Find where the given text appears and provide that cell's center as (X, Y) coordinate. 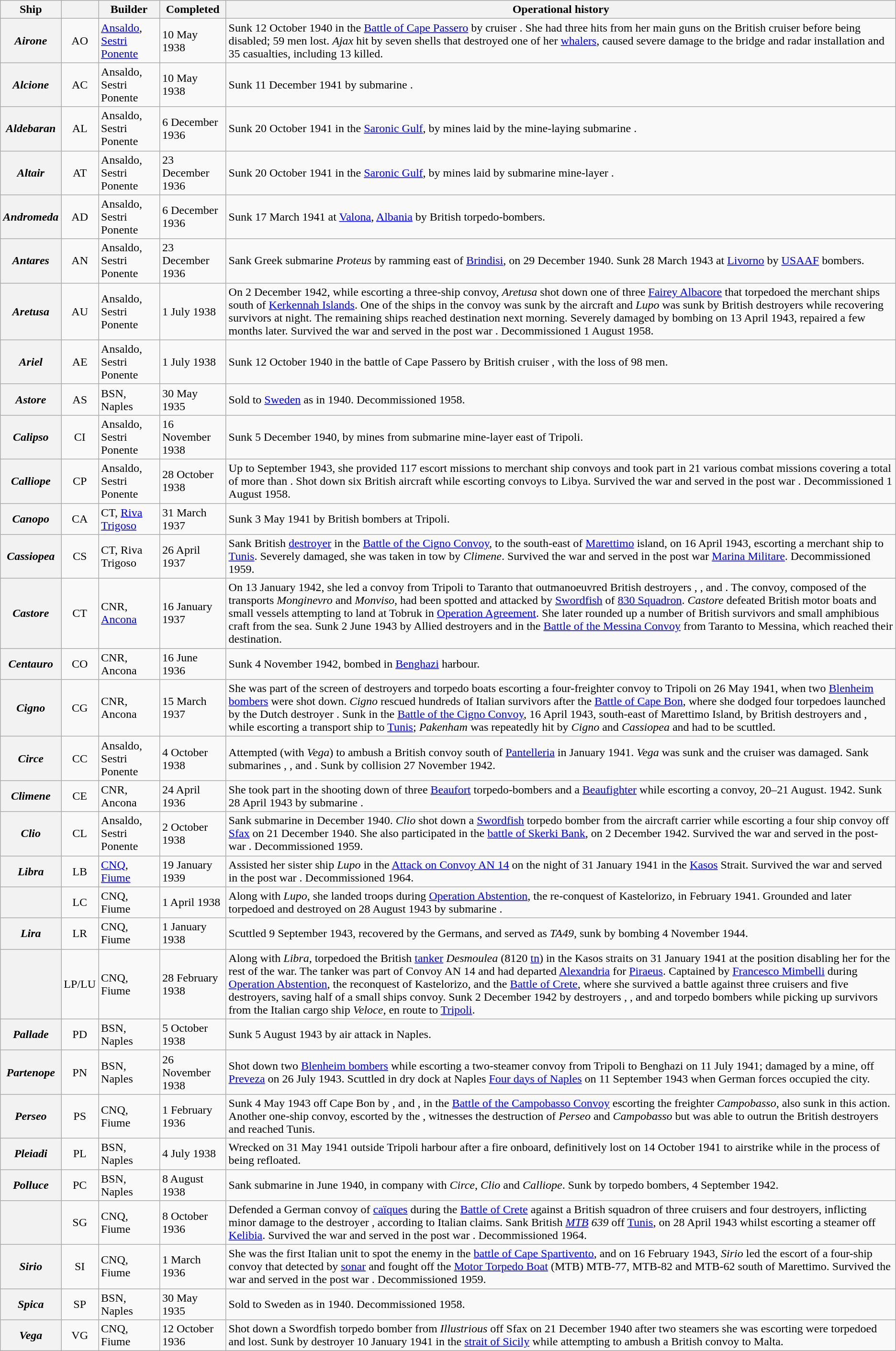
LR (80, 933)
8 August 1938 (192, 1185)
28 February 1938 (192, 984)
Cigno (31, 708)
Sunk 20 October 1941 in the Saronic Gulf, by mines laid by submarine mine-layer . (561, 173)
AD (80, 217)
CA (80, 519)
PL (80, 1153)
Pleiadi (31, 1153)
Completed (192, 10)
CE (80, 796)
Aldebaran (31, 129)
5 October 1938 (192, 1035)
31 March 1937 (192, 519)
SG (80, 1223)
AS (80, 399)
AC (80, 85)
Sirio (31, 1267)
Astore (31, 399)
Altair (31, 173)
26 November 1938 (192, 1072)
Antares (31, 261)
AO (80, 41)
CT (80, 614)
Clio (31, 834)
LB (80, 871)
AL (80, 129)
AU (80, 311)
24 April 1936 (192, 796)
Operational history (561, 10)
4 October 1938 (192, 759)
Partenope (31, 1072)
PN (80, 1072)
AN (80, 261)
Libra (31, 871)
Sunk 11 December 1941 by submarine . (561, 85)
19 January 1939 (192, 871)
Calliope (31, 481)
CS (80, 557)
Cassiopea (31, 557)
28 October 1938 (192, 481)
Sunk 12 October 1940 in the battle of Cape Passero by British cruiser , with the loss of 98 men. (561, 362)
Airone (31, 41)
26 April 1937 (192, 557)
PC (80, 1185)
Sank Greek submarine Proteus by ramming east of Brindisi, on 29 December 1940. Sunk 28 March 1943 at Livorno by USAAF bombers. (561, 261)
LC (80, 903)
Sunk 20 October 1941 in the Saronic Gulf, by mines laid by the mine-laying submarine . (561, 129)
Pallade (31, 1035)
Scuttled 9 September 1943, recovered by the Germans, and served as TA49, sunk by bombing 4 November 1944. (561, 933)
PD (80, 1035)
Climene (31, 796)
Lira (31, 933)
Ship (31, 10)
Vega (31, 1335)
SI (80, 1267)
CO (80, 664)
SP (80, 1305)
16 November 1938 (192, 437)
Centauro (31, 664)
Sunk 4 November 1942, bombed in Benghazi harbour. (561, 664)
Spica (31, 1305)
12 October 1936 (192, 1335)
CC (80, 759)
Circe (31, 759)
VG (80, 1335)
Alcione (31, 85)
Sank submarine in June 1940, in company with Circe, Clio and Calliope. Sunk by torpedo bombers, 4 September 1942. (561, 1185)
CI (80, 437)
2 October 1938 (192, 834)
1 April 1938 (192, 903)
16 January 1937 (192, 614)
PS (80, 1116)
8 October 1936 (192, 1223)
Sunk 5 August 1943 by air attack in Naples. (561, 1035)
CL (80, 834)
Sunk 5 December 1940, by mines from submarine mine-layer east of Tripoli. (561, 437)
Calipso (31, 437)
1 January 1938 (192, 933)
AT (80, 173)
Perseo (31, 1116)
Sunk 3 May 1941 by British bombers at Tripoli. (561, 519)
LP/LU (80, 984)
1 February 1936 (192, 1116)
Aretusa (31, 311)
Canopo (31, 519)
1 March 1936 (192, 1267)
Ariel (31, 362)
Builder (129, 10)
Polluce (31, 1185)
Andromeda (31, 217)
Castore (31, 614)
4 July 1938 (192, 1153)
AE (80, 362)
Sunk 17 March 1941 at Valona, Albania by British torpedo-bombers. (561, 217)
CG (80, 708)
16 June 1936 (192, 664)
15 March 1937 (192, 708)
CP (80, 481)
